Search for the cell housing the specified text and yield its (X, Y) center coordinate. 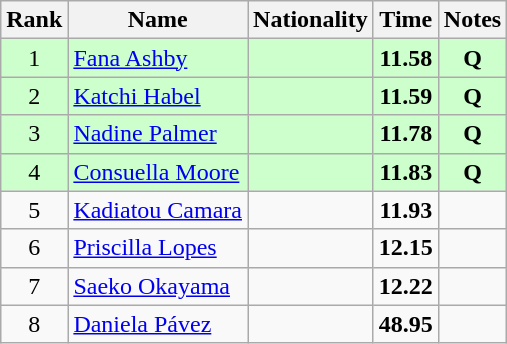
12.15 (406, 248)
Katchi Habel (158, 96)
Kadiatou Camara (158, 210)
12.22 (406, 286)
48.95 (406, 324)
11.93 (406, 210)
6 (34, 248)
Name (158, 20)
Priscilla Lopes (158, 248)
11.59 (406, 96)
11.83 (406, 172)
5 (34, 210)
1 (34, 58)
Time (406, 20)
2 (34, 96)
Nationality (311, 20)
Consuella Moore (158, 172)
3 (34, 134)
Saeko Okayama (158, 286)
8 (34, 324)
7 (34, 286)
Fana Ashby (158, 58)
4 (34, 172)
Notes (472, 20)
11.78 (406, 134)
11.58 (406, 58)
Rank (34, 20)
Nadine Palmer (158, 134)
Daniela Pávez (158, 324)
